For the text-containing cell, return its midpoint in (x, y) coordinate format. 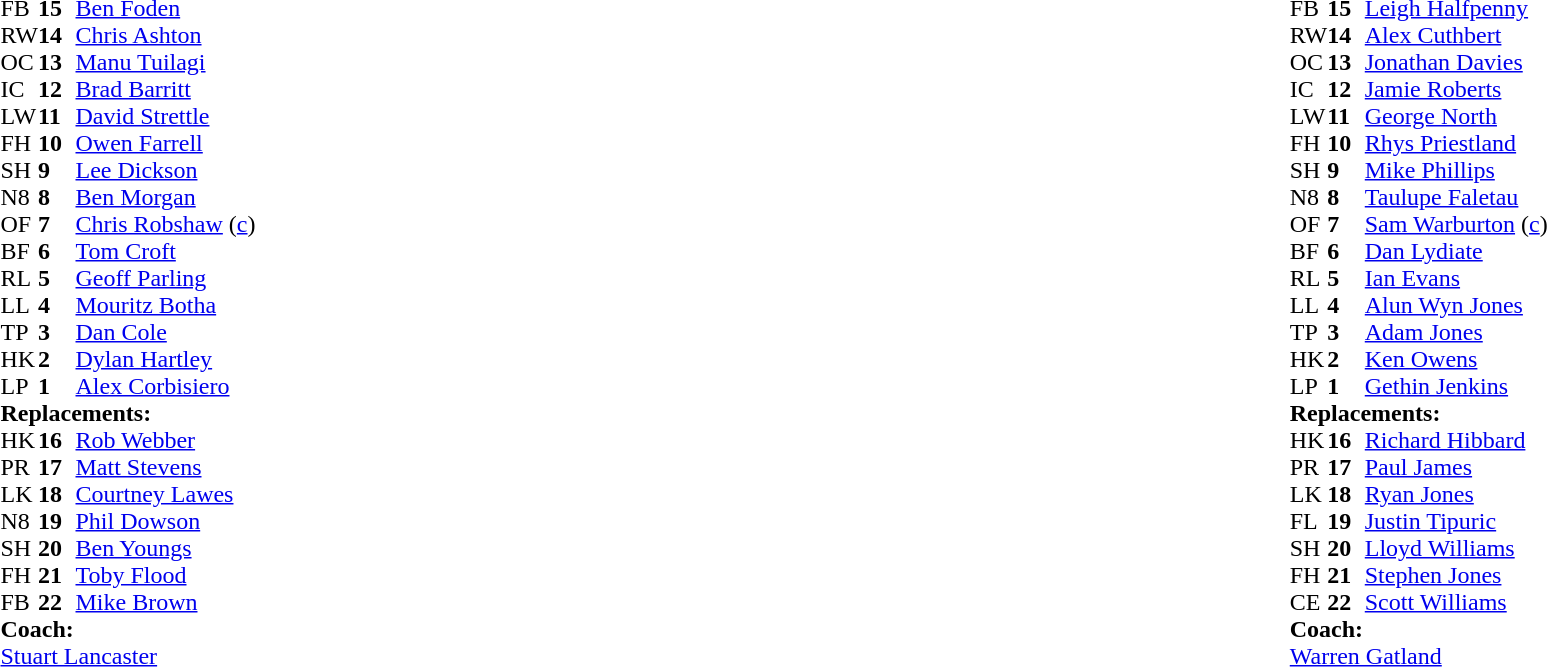
Chris Robshaw (c) (166, 224)
Replacements: (128, 414)
Courtney Lawes (166, 494)
Toby Flood (166, 576)
Mouritz Botha (166, 306)
Rob Webber (166, 440)
FL (1309, 522)
Dan Cole (166, 332)
David Strettle (166, 116)
FB (19, 602)
Geoff Parling (166, 278)
Coach: (128, 630)
Alex Corbisiero (166, 386)
Lee Dickson (166, 170)
Matt Stevens (166, 468)
Dylan Hartley (166, 360)
Manu Tuilagi (166, 62)
Mike Brown (166, 602)
CE (1309, 602)
Chris Ashton (166, 36)
Tom Croft (166, 252)
Phil Dowson (166, 522)
Brad Barritt (166, 90)
Ben Morgan (166, 198)
Ben Youngs (166, 548)
Owen Farrell (166, 144)
